Identify which cell holds the provided text, then report its [X, Y] central coordinate. 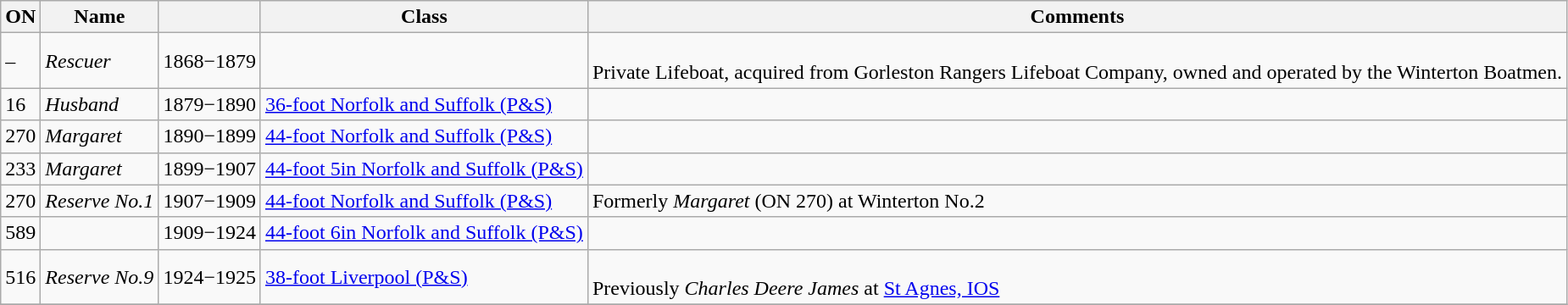
516 [20, 276]
1907−1909 [210, 201]
233 [20, 169]
Previously Charles Deere James at St Agnes, IOS [1076, 276]
Private Lifeboat, acquired from Gorleston Rangers Lifeboat Company, owned and operated by the Winterton Boatmen. [1076, 61]
1924−1925 [210, 276]
Rescuer [100, 61]
Husband [100, 104]
44-foot 5in Norfolk and Suffolk (P&S) [424, 169]
589 [20, 233]
Class [424, 17]
1899−1907 [210, 169]
– [20, 61]
38-foot Liverpool (P&S) [424, 276]
Reserve No.9 [100, 276]
ON [20, 17]
Comments [1076, 17]
1890−1899 [210, 136]
Name [100, 17]
44-foot 6in Norfolk and Suffolk (P&S) [424, 233]
Formerly Margaret (ON 270) at Winterton No.2 [1076, 201]
16 [20, 104]
1909−1924 [210, 233]
36-foot Norfolk and Suffolk (P&S) [424, 104]
1868−1879 [210, 61]
1879−1890 [210, 104]
Reserve No.1 [100, 201]
